Extract the (X, Y) coordinate from the center of the cell holding the provided text.  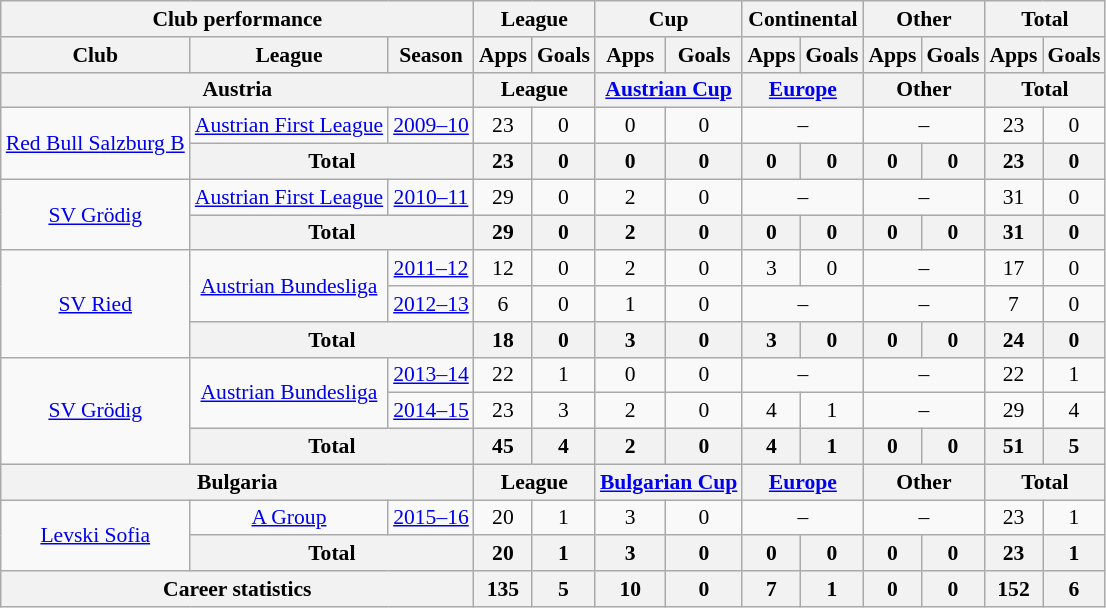
A Group (289, 518)
Career statistics (238, 589)
45 (503, 447)
Bulgarian Cup (668, 482)
2009–10 (431, 126)
Club performance (238, 19)
2015–16 (431, 518)
2011–12 (431, 269)
2014–15 (431, 411)
Cup (668, 19)
152 (1013, 589)
SV Ried (96, 304)
2012–13 (431, 304)
51 (1013, 447)
Club (96, 55)
Levski Sofia (96, 536)
Bulgaria (238, 482)
17 (1013, 269)
10 (630, 589)
12 (503, 269)
Austria (238, 90)
Continental (802, 19)
Season (431, 55)
18 (503, 340)
135 (503, 589)
Red Bull Salzburg B (96, 144)
Austrian Cup (668, 90)
2010–11 (431, 197)
2013–14 (431, 375)
24 (1013, 340)
